Output the (X, Y) coordinate of the center of the cell containing the given text.  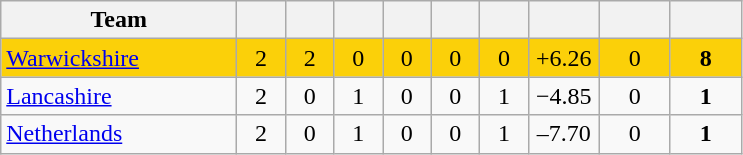
Team (119, 20)
–7.70 (564, 134)
Netherlands (119, 134)
Warwickshire (119, 58)
Lancashire (119, 96)
−4.85 (564, 96)
8 (706, 58)
+6.26 (564, 58)
